Locate the cell with the specified text and output its [x, y] center coordinate. 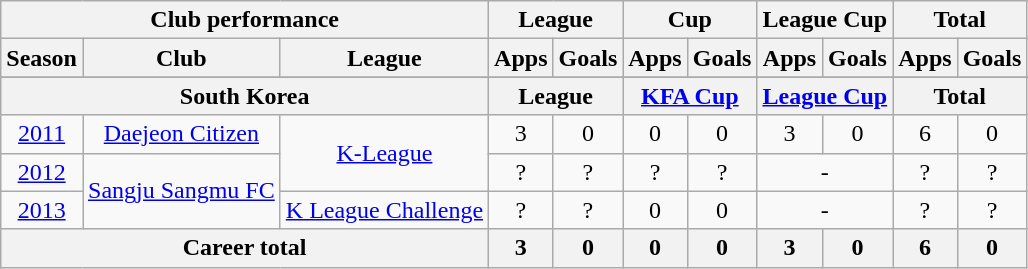
2013 [42, 210]
Club performance [245, 20]
K-League [384, 153]
2011 [42, 134]
Club [181, 58]
KFA Cup [690, 96]
Career total [245, 248]
Cup [690, 20]
Sangju Sangmu FC [181, 191]
Daejeon Citizen [181, 134]
2012 [42, 172]
K League Challenge [384, 210]
South Korea [245, 96]
Season [42, 58]
